Return (X, Y) of the center of cell containing provided text 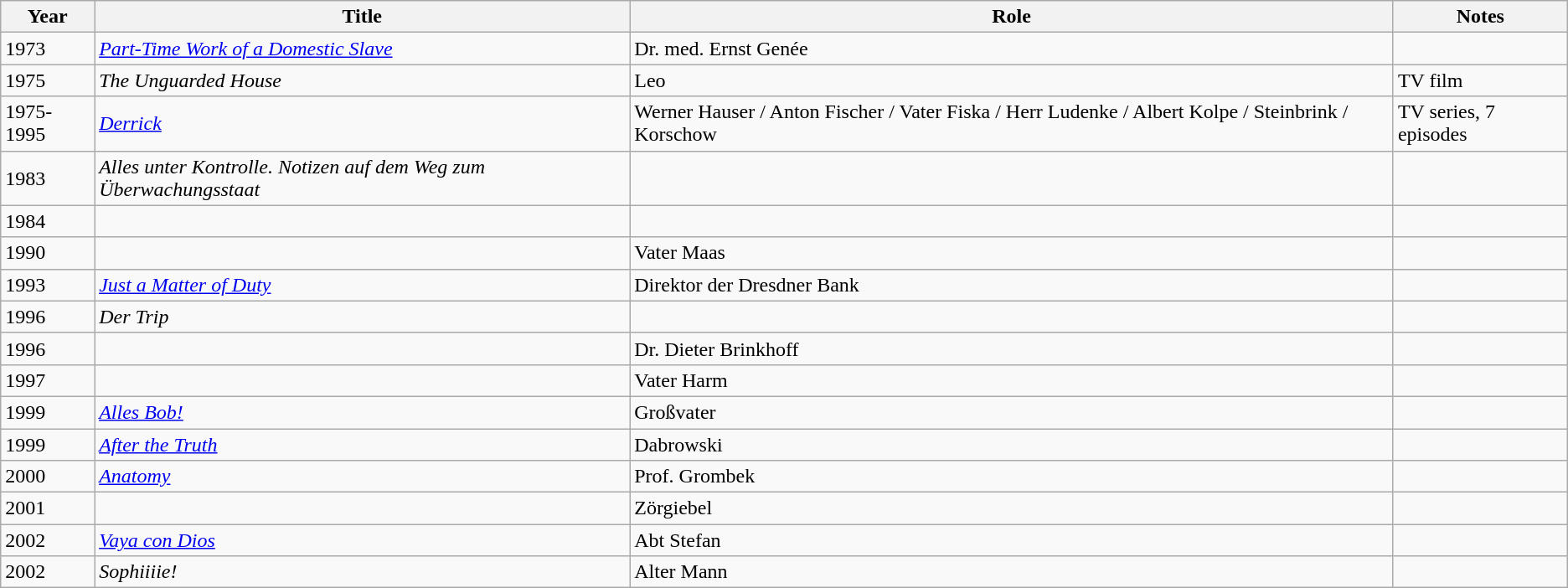
Dr. Dieter Brinkhoff (1012, 348)
Großvater (1012, 412)
Vaya con Dios (362, 540)
1984 (48, 221)
1993 (48, 285)
Sophiiiie! (362, 572)
Zörgiebel (1012, 508)
TV series, 7 episodes (1480, 124)
Alles Bob! (362, 412)
After the Truth (362, 445)
1975 (48, 80)
Werner Hauser / Anton Fischer / Vater Fiska / Herr Ludenke / Albert Kolpe / Steinbrink / Korschow (1012, 124)
Vater Maas (1012, 253)
1983 (48, 178)
Part-Time Work of a Domestic Slave (362, 49)
Direktor der Dresdner Bank (1012, 285)
1973 (48, 49)
The Unguarded House (362, 80)
1975-1995 (48, 124)
Abt Stefan (1012, 540)
Derrick (362, 124)
Year (48, 17)
TV film (1480, 80)
Title (362, 17)
Just a Matter of Duty (362, 285)
Anatomy (362, 477)
Alter Mann (1012, 572)
1990 (48, 253)
2001 (48, 508)
Leo (1012, 80)
Dabrowski (1012, 445)
Vater Harm (1012, 380)
Role (1012, 17)
Dr. med. Ernst Genée (1012, 49)
Prof. Grombek (1012, 477)
Notes (1480, 17)
1997 (48, 380)
Der Trip (362, 317)
Alles unter Kontrolle. Notizen auf dem Weg zum Überwachungsstaat (362, 178)
2000 (48, 477)
